Capture the cell that displays the provided text and extract its (x, y) central coordinate. 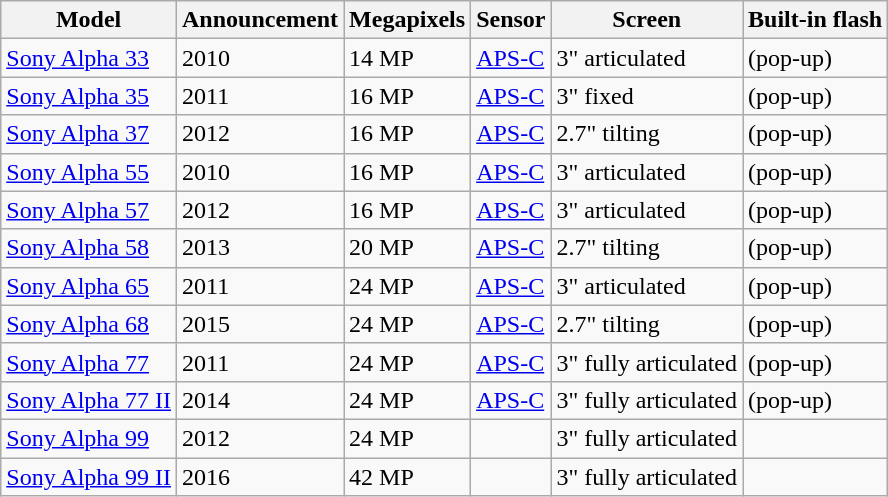
Sony Alpha 37 (89, 134)
Announcement (260, 20)
Model (89, 20)
Megapixels (408, 20)
Sony Alpha 99 II (89, 477)
2014 (260, 400)
Sony Alpha 77 II (89, 400)
2013 (260, 248)
3" fixed (646, 96)
14 MP (408, 58)
Sony Alpha 57 (89, 210)
Sony Alpha 65 (89, 286)
Sony Alpha 55 (89, 172)
Built-in flash (814, 20)
42 MP (408, 477)
Sony Alpha 68 (89, 324)
Sony Alpha 33 (89, 58)
Sony Alpha 99 (89, 438)
Screen (646, 20)
Sensor (511, 20)
Sony Alpha 58 (89, 248)
Sony Alpha 77 (89, 362)
2016 (260, 477)
Sony Alpha 35 (89, 96)
20 MP (408, 248)
2015 (260, 324)
